Identify which cell holds the provided text, then report its [x, y] central coordinate. 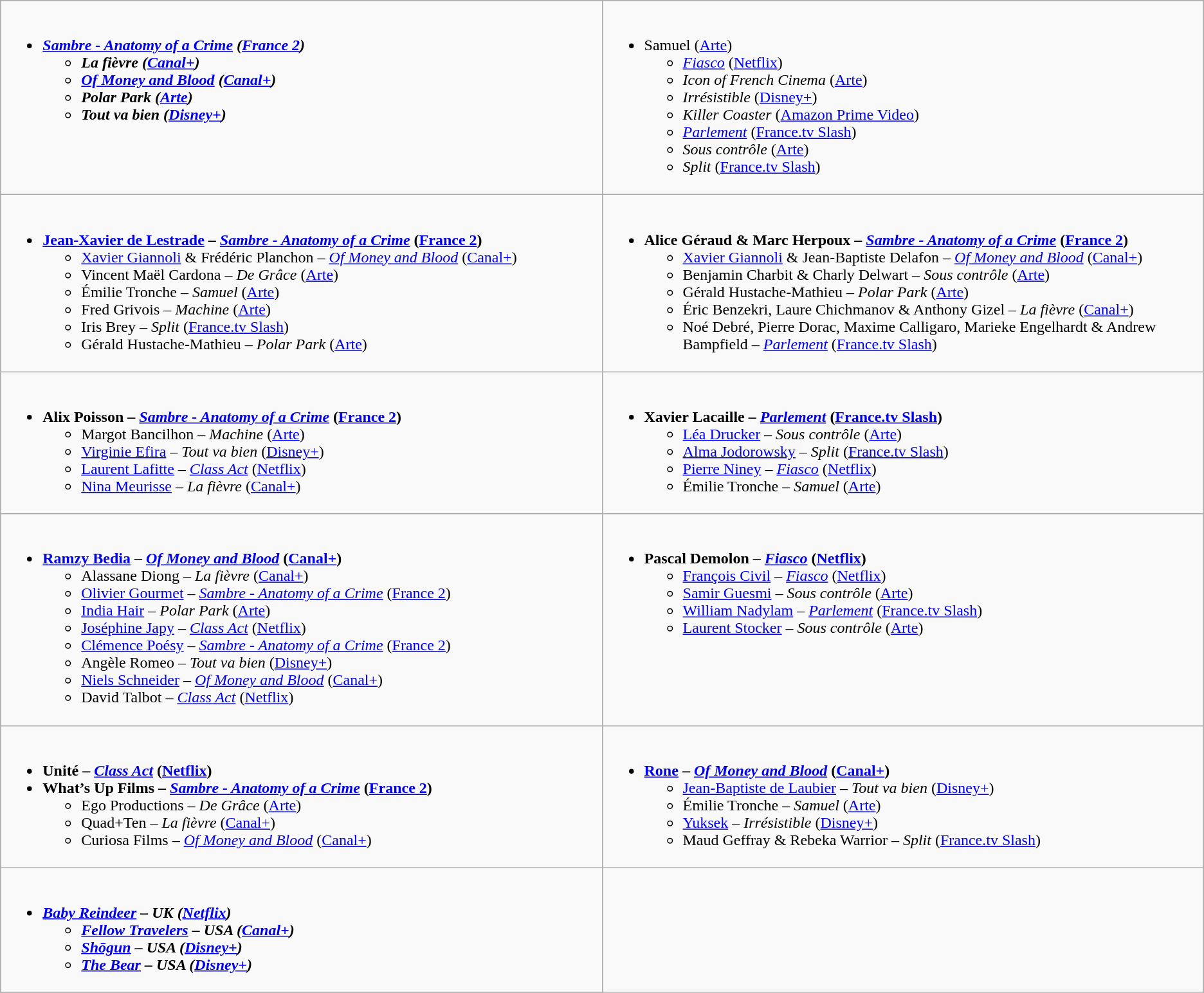
Sambre - Anatomy of a Crime (France 2)La fièvre (Canal+)Of Money and Blood (Canal+)Polar Park (Arte)Tout va bien (Disney+) [301, 98]
Baby Reindeer – UK (Netflix)Fellow Travelers – USA (Canal+)Shōgun – USA (Disney+)The Bear – USA (Disney+) [301, 930]
